Detect which cell encompasses the target text, then output its (x, y) center coordinate. 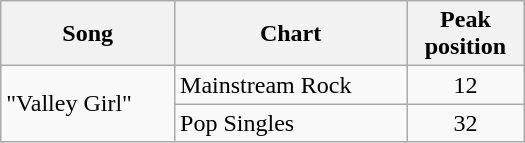
Song (88, 34)
Pop Singles (291, 123)
Mainstream Rock (291, 85)
"Valley Girl" (88, 104)
32 (466, 123)
Chart (291, 34)
12 (466, 85)
Peakposition (466, 34)
